Search for the cell housing the specified text and yield its [X, Y] center coordinate. 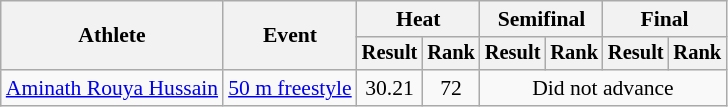
Aminath Rouya Hussain [112, 88]
30.21 [390, 88]
Athlete [112, 36]
72 [451, 88]
Did not advance [603, 88]
Final [664, 19]
50 m freestyle [290, 88]
Event [290, 36]
Semifinal [542, 19]
Heat [418, 19]
